Return [x, y] of the center of cell containing provided text 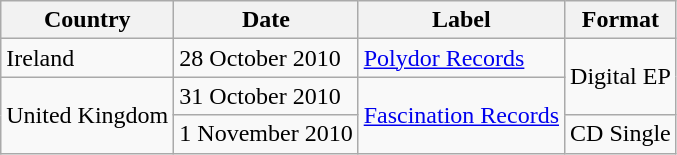
Polydor Records [461, 58]
United Kingdom [88, 115]
28 October 2010 [266, 58]
Format [621, 20]
31 October 2010 [266, 96]
Country [88, 20]
1 November 2010 [266, 134]
CD Single [621, 134]
Ireland [88, 58]
Label [461, 20]
Fascination Records [461, 115]
Digital EP [621, 77]
Date [266, 20]
